Output the (x, y) coordinate of the center of the cell containing the given text.  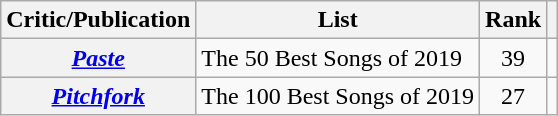
List (338, 20)
Rank (514, 20)
The 100 Best Songs of 2019 (338, 96)
39 (514, 58)
Critic/Publication (98, 20)
Paste (98, 58)
27 (514, 96)
The 50 Best Songs of 2019 (338, 58)
Pitchfork (98, 96)
